Search for the cell housing the specified text and yield its [X, Y] center coordinate. 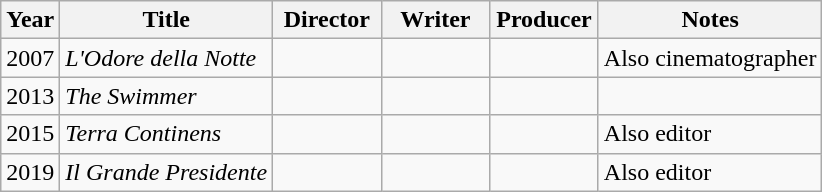
Il Grande Presidente [166, 172]
Director [328, 20]
Writer [436, 20]
L'Odore della Notte [166, 58]
2015 [30, 134]
Terra Continens [166, 134]
2013 [30, 96]
Producer [544, 20]
Title [166, 20]
Also cinematographer [710, 58]
2007 [30, 58]
Notes [710, 20]
The Swimmer [166, 96]
Year [30, 20]
2019 [30, 172]
